Extract the (X, Y) coordinate from the center of the cell holding the provided text.  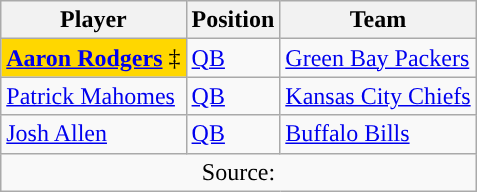
Aaron Rodgers ‡ (94, 58)
Josh Allen (94, 134)
Green Bay Packers (378, 58)
Source: (238, 172)
Patrick Mahomes (94, 96)
Buffalo Bills (378, 134)
Kansas City Chiefs (378, 96)
Position (233, 20)
Team (378, 20)
Player (94, 20)
